From the cell containing the given text, extract its center point as [X, Y] coordinate. 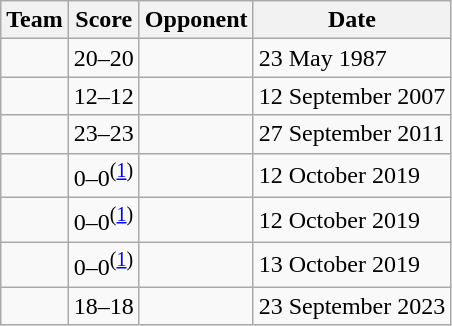
Date [352, 20]
Opponent [196, 20]
13 October 2019 [352, 264]
12–12 [104, 96]
27 September 2011 [352, 134]
Team [35, 20]
23 September 2023 [352, 306]
20–20 [104, 58]
12 September 2007 [352, 96]
23–23 [104, 134]
23 May 1987 [352, 58]
18–18 [104, 306]
Score [104, 20]
